Provide the (X, Y) coordinate of the cell's center where the given text is located.  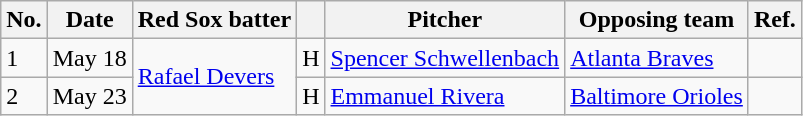
No. (24, 20)
2 (24, 96)
Spencer Schwellenbach (445, 58)
Opposing team (657, 20)
Date (90, 20)
Baltimore Orioles (657, 96)
May 18 (90, 58)
Atlanta Braves (657, 58)
Emmanuel Rivera (445, 96)
Red Sox batter (214, 20)
Rafael Devers (214, 77)
Pitcher (445, 20)
Ref. (774, 20)
May 23 (90, 96)
1 (24, 58)
